Capture the cell that displays the provided text and extract its [x, y] central coordinate. 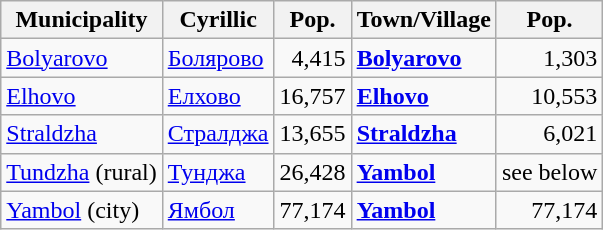
Елхово [218, 96]
Ямбол [218, 210]
Болярово [218, 58]
Municipality [82, 20]
13,655 [312, 134]
Tundzha (rural) [82, 172]
Стралджа [218, 134]
Yambol (city) [82, 210]
Town/Village [424, 20]
4,415 [312, 58]
26,428 [312, 172]
10,553 [549, 96]
6,021 [549, 134]
see below [549, 172]
1,303 [549, 58]
Cyrillic [218, 20]
16,757 [312, 96]
Тунджа [218, 172]
